Locate the cell with the specified text and output its (X, Y) center coordinate. 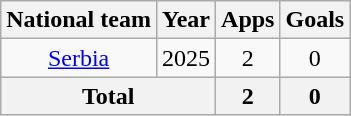
Serbia (79, 58)
Year (186, 20)
2025 (186, 58)
Goals (315, 20)
National team (79, 20)
Apps (248, 20)
Total (108, 96)
